Identify which cell holds the provided text, then report its [x, y] central coordinate. 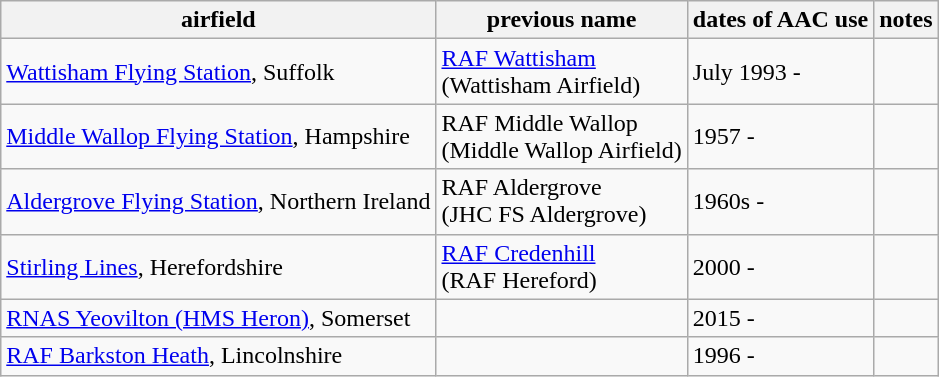
RAF Middle Wallop(Middle Wallop Airfield) [562, 136]
1957 - [780, 136]
RAF Barkston Heath, Lincolnshire [218, 356]
dates of AAC use [780, 20]
2000 - [780, 266]
2015 - [780, 318]
RNAS Yeovilton (HMS Heron), Somerset [218, 318]
RAF Wattisham(Wattisham Airfield) [562, 72]
Aldergrove Flying Station, Northern Ireland [218, 202]
previous name [562, 20]
Wattisham Flying Station, Suffolk [218, 72]
July 1993 - [780, 72]
airfield [218, 20]
1996 - [780, 356]
notes [906, 20]
RAF Credenhill(RAF Hereford) [562, 266]
1960s - [780, 202]
Middle Wallop Flying Station, Hampshire [218, 136]
Stirling Lines, Herefordshire [218, 266]
RAF Aldergrove(JHC FS Aldergrove) [562, 202]
